Determine the [X, Y] coordinate at the center of the cell enclosing the given text.  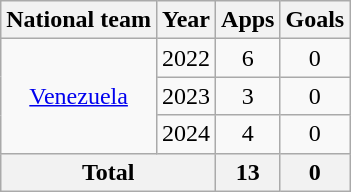
3 [248, 96]
National team [79, 20]
Total [108, 172]
Goals [315, 20]
Year [186, 20]
2024 [186, 134]
Apps [248, 20]
4 [248, 134]
2022 [186, 58]
6 [248, 58]
Venezuela [79, 96]
13 [248, 172]
2023 [186, 96]
